Identify which cell holds the provided text, then report its [X, Y] central coordinate. 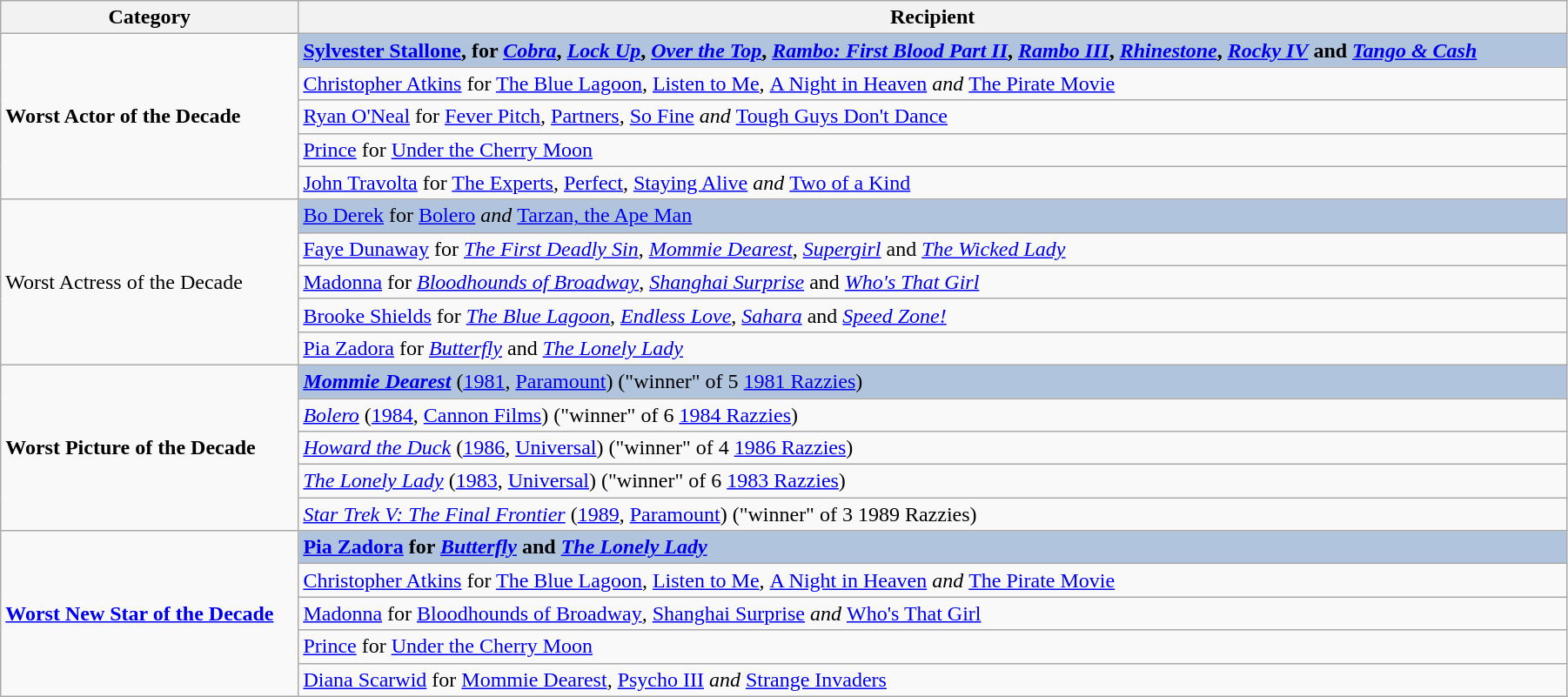
Mommie Dearest (1981, Paramount) ("winner" of 5 1981 Razzies) [933, 381]
Category [150, 17]
Sylvester Stallone, for Cobra, Lock Up, Over the Top, Rambo: First Blood Part II, Rambo III, Rhinestone, Rocky IV and Tango & Cash [933, 50]
Recipient [933, 17]
Star Trek V: The Final Frontier (1989, Paramount) ("winner" of 3 1989 Razzies) [933, 514]
Ryan O'Neal for Fever Pitch, Partners, So Fine and Tough Guys Don't Dance [933, 117]
Worst Actress of the Decade [150, 282]
Bo Derek for Bolero and Tarzan, the Ape Man [933, 216]
Worst New Star of the Decade [150, 613]
The Lonely Lady (1983, Universal) ("winner" of 6 1983 Razzies) [933, 481]
Brooke Shields for The Blue Lagoon, Endless Love, Sahara and Speed Zone! [933, 315]
Bolero (1984, Cannon Films) ("winner" of 6 1984 Razzies) [933, 415]
Worst Picture of the Decade [150, 447]
Faye Dunaway for The First Deadly Sin, Mommie Dearest, Supergirl and The Wicked Lady [933, 249]
Worst Actor of the Decade [150, 117]
Diana Scarwid for Mommie Dearest, Psycho III and Strange Invaders [933, 680]
Howard the Duck (1986, Universal) ("winner" of 4 1986 Razzies) [933, 448]
John Travolta for The Experts, Perfect, Staying Alive and Two of a Kind [933, 183]
